Provide the (x, y) coordinate of the cell's center where the given text is located.  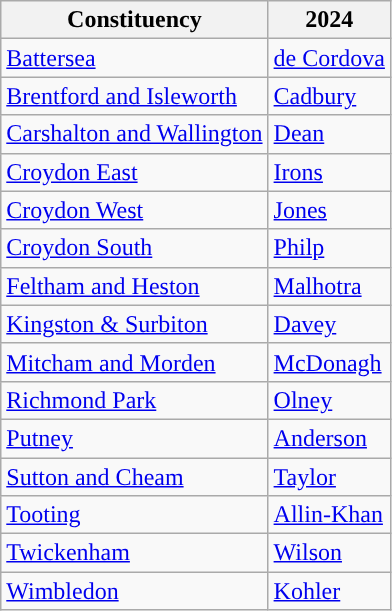
Wilson (329, 553)
Malhotra (329, 286)
Wimbledon (134, 591)
de Cordova (329, 58)
Jones (329, 210)
Davey (329, 324)
Tooting (134, 515)
Brentford and Isleworth (134, 96)
Twickenham (134, 553)
Taylor (329, 477)
Croydon South (134, 248)
Mitcham and Morden (134, 362)
Croydon West (134, 210)
Irons (329, 172)
Dean (329, 134)
Feltham and Heston (134, 286)
Croydon East (134, 172)
Kohler (329, 591)
2024 (329, 20)
Cadbury (329, 96)
Putney (134, 438)
Kingston & Surbiton (134, 324)
Carshalton and Wallington (134, 134)
Olney (329, 400)
Philp (329, 248)
Constituency (134, 20)
Allin-Khan (329, 515)
Sutton and Cheam (134, 477)
McDonagh (329, 362)
Anderson (329, 438)
Richmond Park (134, 400)
Battersea (134, 58)
